Pinpoint the cell where the given text exists, returning its (X, Y) midpoint coordinate. 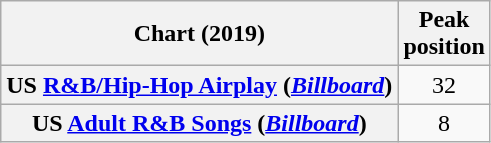
US R&B/Hip-Hop Airplay (Billboard) (200, 85)
32 (444, 85)
Peakposition (444, 34)
US Adult R&B Songs (Billboard) (200, 123)
8 (444, 123)
Chart (2019) (200, 34)
